Scan for the cell matching the given text and deliver its [x, y] coordinate at center. 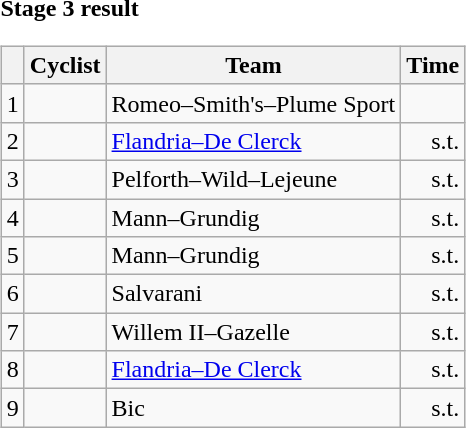
8 [12, 370]
Cyclist [65, 65]
Romeo–Smith's–Plume Sport [254, 103]
Willem II–Gazelle [254, 332]
Team [254, 65]
4 [12, 217]
Salvarani [254, 294]
7 [12, 332]
Time [433, 65]
5 [12, 256]
Bic [254, 408]
1 [12, 103]
2 [12, 141]
Pelforth–Wild–Lejeune [254, 179]
6 [12, 294]
9 [12, 408]
3 [12, 179]
